Determine the [x, y] coordinate at the center of the cell enclosing the given text.  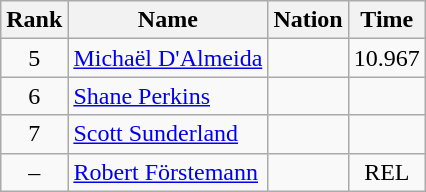
10.967 [386, 58]
Michaël D'Almeida [168, 58]
5 [34, 58]
Name [168, 20]
Scott Sunderland [168, 134]
6 [34, 96]
Nation [308, 20]
REL [386, 172]
Rank [34, 20]
– [34, 172]
Shane Perkins [168, 96]
Robert Förstemann [168, 172]
Time [386, 20]
7 [34, 134]
